Detect which cell encompasses the target text, then output its (X, Y) center coordinate. 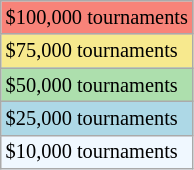
$10,000 tournaments (97, 152)
$100,000 tournaments (97, 17)
$75,000 tournaments (97, 51)
$50,000 tournaments (97, 85)
$25,000 tournaments (97, 118)
